Scan for the cell matching the given text and deliver its (x, y) coordinate at center. 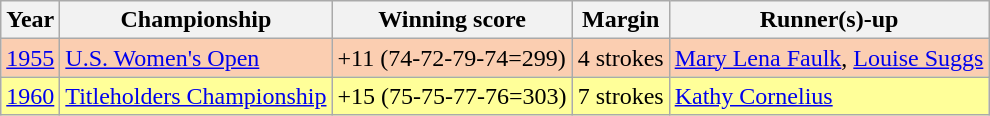
Year (30, 20)
1955 (30, 58)
Runner(s)-up (829, 20)
Titleholders Championship (196, 96)
Winning score (452, 20)
+11 (74-72-79-74=299) (452, 58)
7 strokes (620, 96)
Mary Lena Faulk, Louise Suggs (829, 58)
Championship (196, 20)
Margin (620, 20)
1960 (30, 96)
4 strokes (620, 58)
+15 (75-75-77-76=303) (452, 96)
U.S. Women's Open (196, 58)
Kathy Cornelius (829, 96)
